Find where the given text appears and provide that cell's center as (x, y) coordinate. 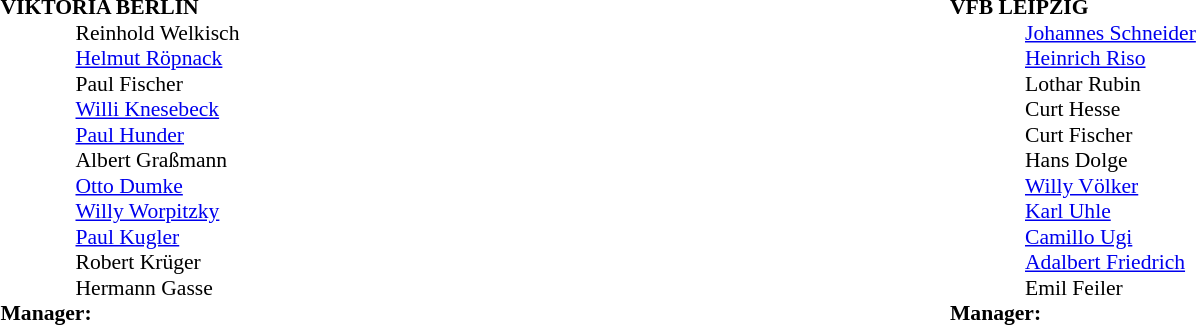
Camillo Ugi (1110, 237)
Willy Worpitzky (158, 211)
Lothar Rubin (1110, 84)
Helmut Röpnack (158, 59)
Hans Dolge (1110, 161)
Willi Knesebeck (158, 109)
Curt Hesse (1110, 109)
Albert Graßmann (158, 161)
Curt Fischer (1110, 135)
Reinhold Welkisch (158, 33)
Otto Dumke (158, 186)
Karl Uhle (1110, 211)
Hermann Gasse (158, 288)
Paul Fischer (158, 84)
Johannes Schneider (1110, 33)
Paul Kugler (158, 237)
Paul Hunder (158, 135)
Emil Feiler (1110, 288)
Adalbert Friedrich (1110, 263)
Robert Krüger (158, 263)
Heinrich Riso (1110, 59)
Willy Völker (1110, 186)
